From the cell containing the given text, extract its center point as [X, Y] coordinate. 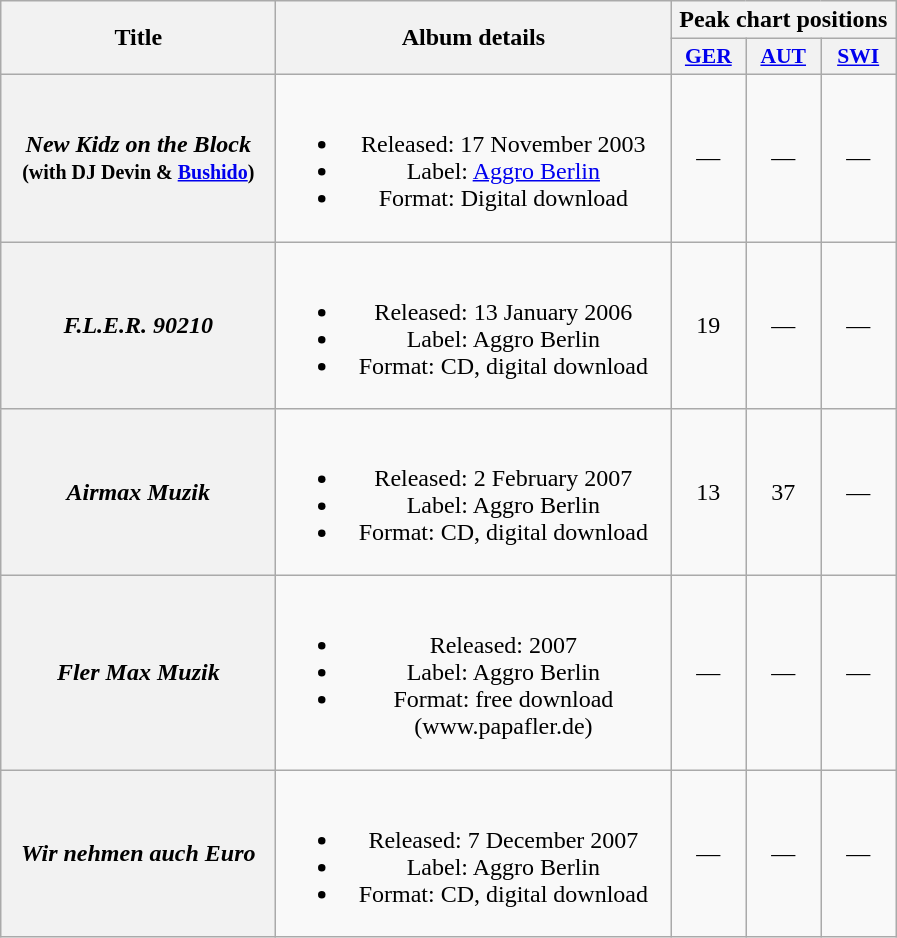
Released: 2007Label: Aggro BerlinFormat: free download (www.papafler.de) [474, 673]
Title [138, 38]
37 [784, 492]
Released: 2 February 2007Label: Aggro BerlinFormat: CD, digital download [474, 492]
Airmax Muzik [138, 492]
F.L.E.R. 90210 [138, 326]
Released: 13 January 2006Label: Aggro BerlinFormat: CD, digital download [474, 326]
Wir nehmen auch Euro [138, 854]
Released: 17 November 2003Label: Aggro BerlinFormat: Digital download [474, 158]
GER [708, 57]
Album details [474, 38]
AUT [784, 57]
Fler Max Muzik [138, 673]
19 [708, 326]
Peak chart positions [784, 20]
13 [708, 492]
New Kidz on the Block(with DJ Devin & Bushido) [138, 158]
Released: 7 December 2007Label: Aggro BerlinFormat: CD, digital download [474, 854]
SWI [858, 57]
